For the text-containing cell, return its midpoint in [X, Y] coordinate format. 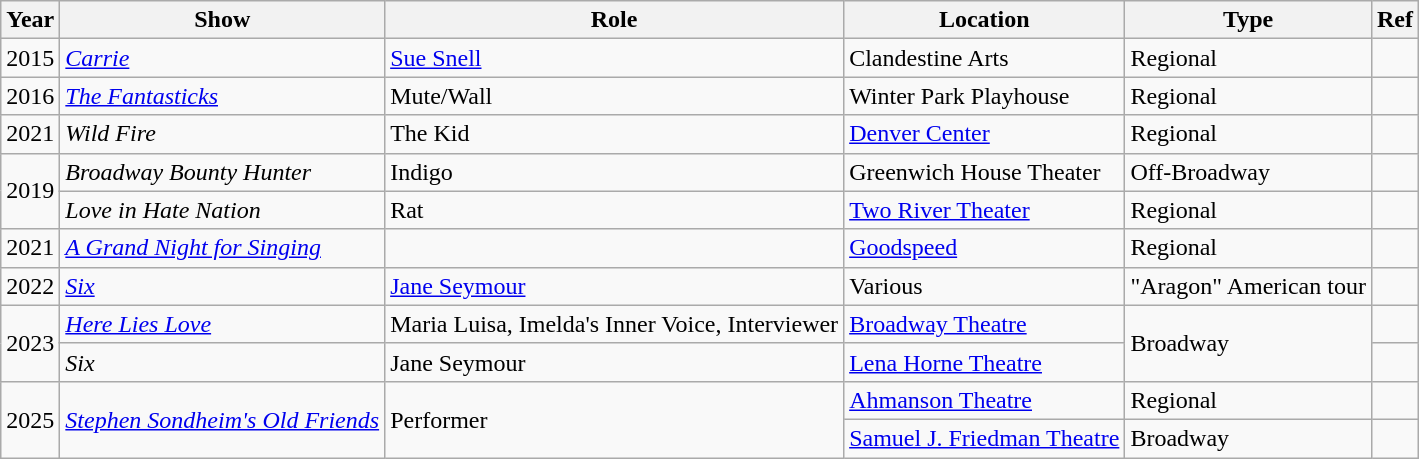
Wild Fire [222, 134]
Broadway Bounty Hunter [222, 172]
Performer [614, 419]
2016 [30, 96]
Various [984, 286]
Ahmanson Theatre [984, 400]
2025 [30, 419]
The Kid [614, 134]
Greenwich House Theater [984, 172]
Denver Center [984, 134]
Rat [614, 210]
Off-Broadway [1248, 172]
Show [222, 20]
The Fantasticks [222, 96]
Winter Park Playhouse [984, 96]
Stephen Sondheim's Old Friends [222, 419]
Sue Snell [614, 58]
Carrie [222, 58]
Ref [1394, 20]
Here Lies Love [222, 324]
Mute/Wall [614, 96]
Maria Luisa, Imelda's Inner Voice, Interviewer [614, 324]
2022 [30, 286]
Broadway Theatre [984, 324]
Clandestine Arts [984, 58]
Samuel J. Friedman Theatre [984, 438]
"Aragon" American tour [1248, 286]
Role [614, 20]
Two River Theater [984, 210]
A Grand Night for Singing [222, 248]
Location [984, 20]
2023 [30, 343]
Goodspeed [984, 248]
2015 [30, 58]
Type [1248, 20]
Lena Horne Theatre [984, 362]
2019 [30, 191]
Year [30, 20]
Indigo [614, 172]
Love in Hate Nation [222, 210]
